Capture the cell that displays the provided text and extract its (x, y) central coordinate. 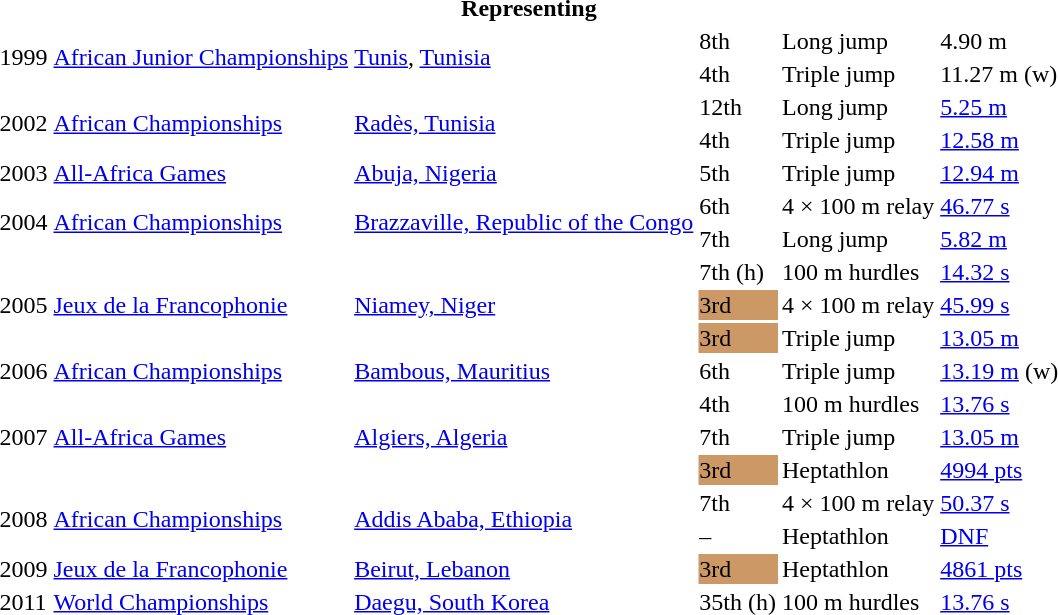
Niamey, Niger (524, 305)
12th (738, 107)
7th (h) (738, 272)
Algiers, Algeria (524, 437)
Radès, Tunisia (524, 124)
Addis Ababa, Ethiopia (524, 520)
Brazzaville, Republic of the Congo (524, 222)
5th (738, 173)
African Junior Championships (201, 58)
Tunis, Tunisia (524, 58)
Bambous, Mauritius (524, 371)
– (738, 536)
8th (738, 41)
Abuja, Nigeria (524, 173)
Beirut, Lebanon (524, 569)
